Find where the given text appears and provide that cell's center as (X, Y) coordinate. 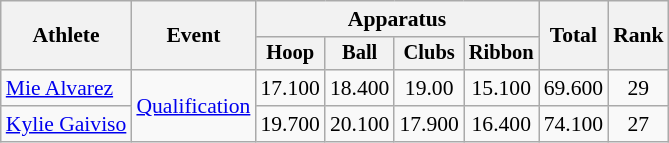
Qualification (193, 106)
18.400 (360, 88)
17.900 (428, 124)
Ball (360, 54)
Event (193, 36)
Total (574, 36)
Athlete (66, 36)
16.400 (502, 124)
Hoop (290, 54)
Apparatus (396, 19)
Kylie Gaiviso (66, 124)
19.00 (428, 88)
27 (638, 124)
15.100 (502, 88)
74.100 (574, 124)
Ribbon (502, 54)
20.100 (360, 124)
17.100 (290, 88)
Rank (638, 36)
Mie Alvarez (66, 88)
Clubs (428, 54)
29 (638, 88)
69.600 (574, 88)
19.700 (290, 124)
